Locate the cell with the specified text and output its [X, Y] center coordinate. 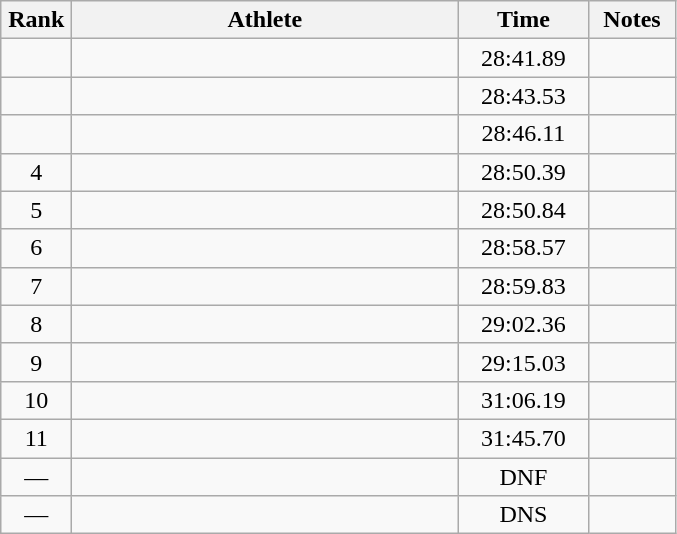
28:59.83 [524, 286]
28:46.11 [524, 134]
10 [36, 400]
5 [36, 210]
9 [36, 362]
11 [36, 438]
Rank [36, 20]
DNS [524, 515]
29:02.36 [524, 324]
29:15.03 [524, 362]
Time [524, 20]
28:41.89 [524, 58]
28:50.39 [524, 172]
Athlete [265, 20]
4 [36, 172]
Notes [632, 20]
7 [36, 286]
8 [36, 324]
31:45.70 [524, 438]
31:06.19 [524, 400]
28:43.53 [524, 96]
28:50.84 [524, 210]
DNF [524, 477]
28:58.57 [524, 248]
6 [36, 248]
